Return the (x, y) coordinate for the center point of the cell that contains the specified text.  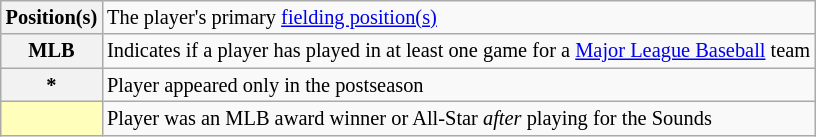
MLB (52, 51)
Position(s) (52, 17)
* (52, 85)
Player was an MLB award winner or All-Star after playing for the Sounds (458, 118)
The player's primary fielding position(s) (458, 17)
Player appeared only in the postseason (458, 85)
Indicates if a player has played in at least one game for a Major League Baseball team (458, 51)
